Determine the [x, y] coordinate at the center of the cell enclosing the given text.  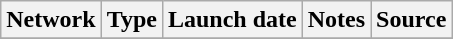
Launch date [232, 20]
Network [51, 20]
Notes [336, 20]
Source [412, 20]
Type [132, 20]
